Identify which cell holds the provided text, then report its (x, y) central coordinate. 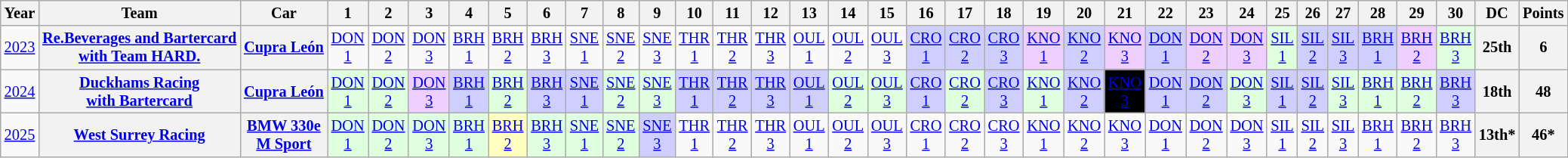
2023 (20, 48)
13th* (1497, 135)
23 (1206, 13)
19 (1043, 13)
Duckhams Racingwith Bartercard (139, 91)
2 (389, 13)
8 (621, 13)
3 (429, 13)
West Surrey Racing (139, 135)
14 (848, 13)
17 (965, 13)
25th (1497, 48)
7 (584, 13)
4 (469, 13)
1 (348, 13)
2025 (20, 135)
Points (1543, 13)
18th (1497, 91)
Team (139, 13)
Year (20, 13)
15 (887, 13)
24 (1247, 13)
12 (770, 13)
9 (657, 13)
10 (695, 13)
30 (1456, 13)
26 (1313, 13)
13 (809, 13)
Re.Beverages and Bartercardwith Team HARD. (139, 48)
22 (1166, 13)
29 (1417, 13)
Car (284, 13)
20 (1084, 13)
BMW 330e M Sport (284, 135)
11 (732, 13)
5 (508, 13)
48 (1543, 91)
28 (1378, 13)
18 (1004, 13)
46* (1543, 135)
25 (1282, 13)
DC (1497, 13)
16 (926, 13)
21 (1125, 13)
27 (1343, 13)
2024 (20, 91)
